For the text-containing cell, return its midpoint in [x, y] coordinate format. 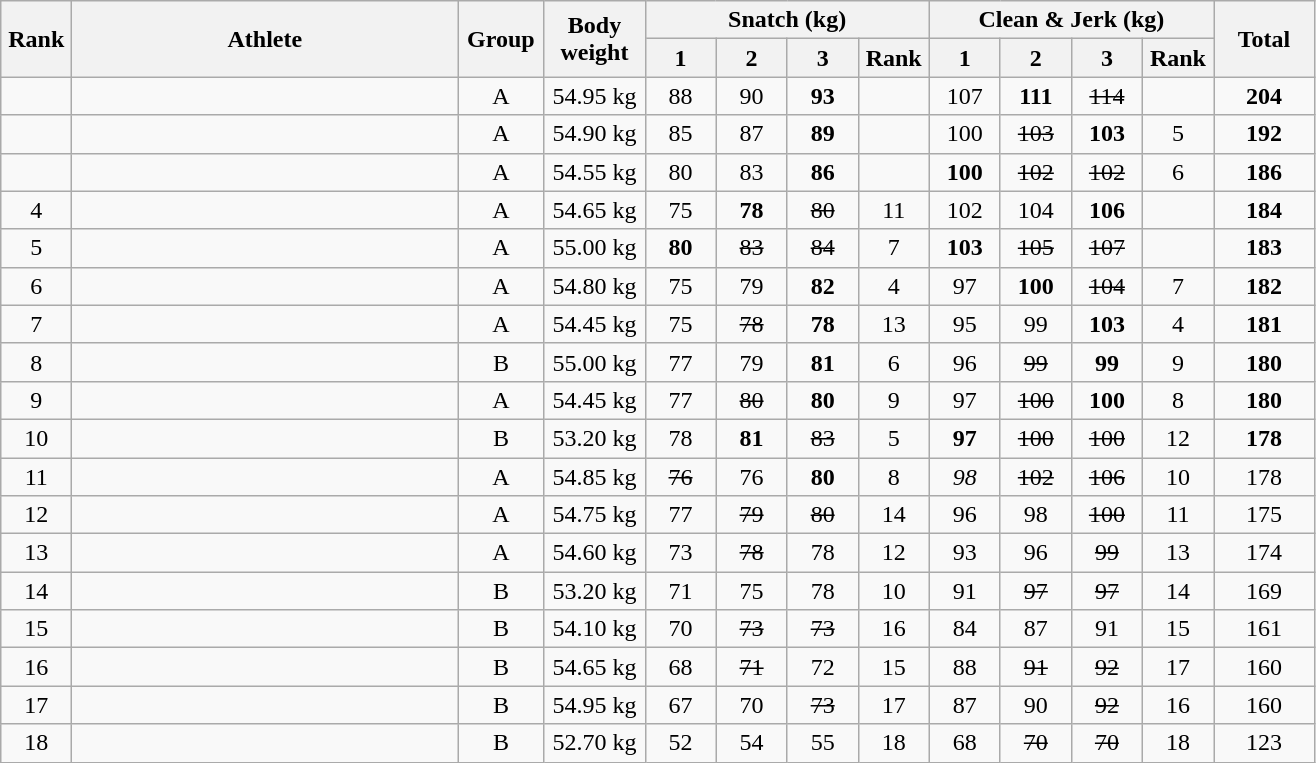
54.60 kg [594, 553]
85 [680, 134]
Clean & Jerk (kg) [1071, 20]
52 [680, 743]
54.85 kg [594, 477]
182 [1264, 286]
Group [501, 39]
54 [752, 743]
Body weight [594, 39]
183 [1264, 248]
123 [1264, 743]
67 [680, 705]
72 [822, 667]
174 [1264, 553]
52.70 kg [594, 743]
86 [822, 172]
169 [1264, 591]
105 [1036, 248]
186 [1264, 172]
89 [822, 134]
184 [1264, 210]
54.55 kg [594, 172]
54.80 kg [594, 286]
82 [822, 286]
111 [1036, 96]
Total [1264, 39]
204 [1264, 96]
95 [964, 324]
54.90 kg [594, 134]
54.75 kg [594, 515]
55 [822, 743]
175 [1264, 515]
54.10 kg [594, 629]
161 [1264, 629]
192 [1264, 134]
Athlete [265, 39]
Snatch (kg) [787, 20]
114 [1106, 96]
181 [1264, 324]
